Provide the (X, Y) coordinate of the cell's center where the given text is located.  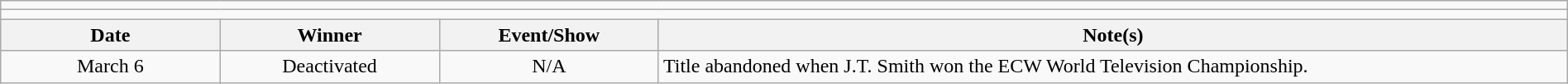
Note(s) (1113, 35)
Title abandoned when J.T. Smith won the ECW World Television Championship. (1113, 67)
Event/Show (549, 35)
Deactivated (329, 67)
Date (111, 35)
March 6 (111, 67)
N/A (549, 67)
Winner (329, 35)
